Extract the (x, y) coordinate from the center of the cell holding the provided text.  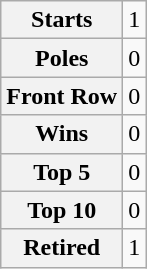
Wins (62, 134)
Top 5 (62, 172)
Retired (62, 248)
Poles (62, 58)
Starts (62, 20)
Top 10 (62, 210)
Front Row (62, 96)
